Identify which cell holds the provided text, then report its [X, Y] central coordinate. 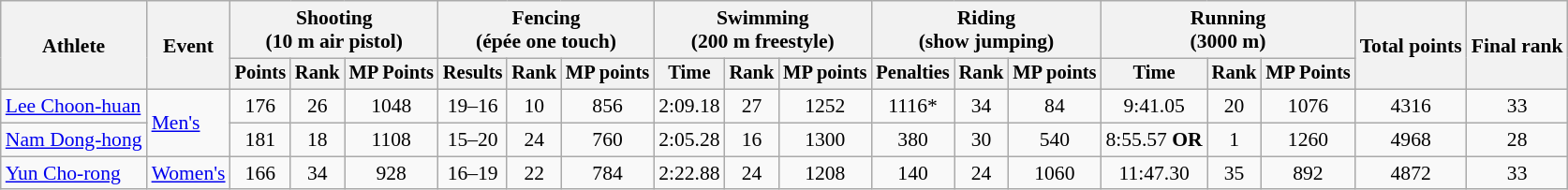
166 [260, 173]
760 [607, 140]
2:22.88 [689, 173]
1116* [912, 107]
Points [260, 74]
Event [189, 45]
1300 [824, 140]
Total points [1411, 45]
8:55.57 OR [1154, 140]
1 [1235, 140]
Nam Dong-hong [74, 140]
4316 [1411, 107]
1252 [824, 107]
11:47.30 [1154, 173]
Shooting(10 m air pistol) [334, 30]
1260 [1308, 140]
784 [607, 173]
10 [534, 107]
176 [260, 107]
22 [534, 173]
1208 [824, 173]
28 [1517, 140]
Fencing(épée one touch) [546, 30]
19–16 [473, 107]
16 [752, 140]
Riding(show jumping) [985, 30]
Final rank [1517, 45]
1108 [392, 140]
1048 [392, 107]
84 [1055, 107]
16–19 [473, 173]
2:09.18 [689, 107]
15–20 [473, 140]
4968 [1411, 140]
380 [912, 140]
30 [982, 140]
2:05.28 [689, 140]
540 [1055, 140]
9:41.05 [1154, 107]
Penalties [912, 74]
18 [318, 140]
Men's [189, 124]
20 [1235, 107]
Women's [189, 173]
1060 [1055, 173]
1076 [1308, 107]
26 [318, 107]
Swimming(200 m freestyle) [762, 30]
856 [607, 107]
Results [473, 74]
4872 [1411, 173]
Lee Choon-huan [74, 107]
35 [1235, 173]
Running(3000 m) [1227, 30]
27 [752, 107]
140 [912, 173]
181 [260, 140]
Athlete [74, 45]
892 [1308, 173]
928 [392, 173]
Yun Cho-rong [74, 173]
